Output the (x, y) coordinate of the center of the cell containing the given text.  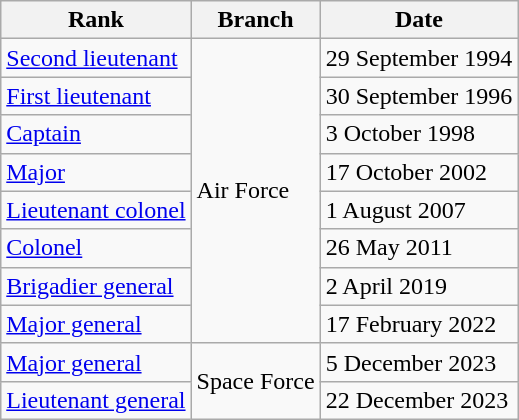
29 September 1994 (419, 58)
Date (419, 20)
Rank (96, 20)
Lieutenant general (96, 400)
Major (96, 172)
26 May 2011 (419, 248)
3 October 1998 (419, 134)
Captain (96, 134)
22 December 2023 (419, 400)
Air Force (256, 191)
5 December 2023 (419, 362)
Space Force (256, 381)
17 February 2022 (419, 324)
30 September 1996 (419, 96)
Colonel (96, 248)
First lieutenant (96, 96)
Lieutenant colonel (96, 210)
1 August 2007 (419, 210)
Second lieutenant (96, 58)
2 April 2019 (419, 286)
Branch (256, 20)
17 October 2002 (419, 172)
Brigadier general (96, 286)
